Return (x, y) of the center of cell containing provided text 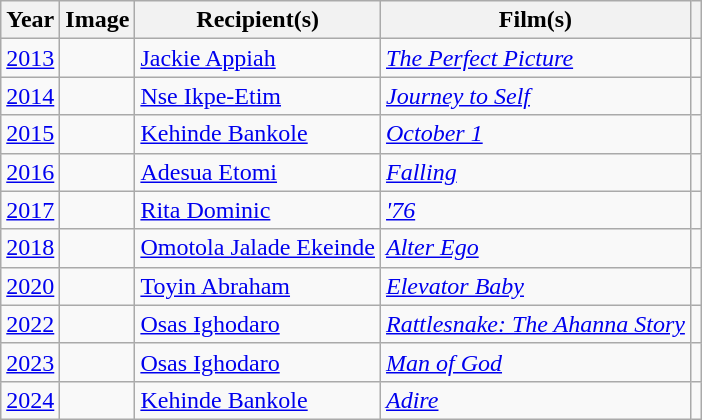
2016 (30, 172)
2017 (30, 210)
Recipient(s) (258, 20)
Image (98, 20)
2024 (30, 400)
2023 (30, 362)
'76 (536, 210)
2015 (30, 134)
Adire (536, 400)
Adesua Etomi (258, 172)
October 1 (536, 134)
Omotola Jalade Ekeinde (258, 248)
Falling (536, 172)
2018 (30, 248)
Alter Ego (536, 248)
Man of God (536, 362)
Year (30, 20)
Rattlesnake: The Ahanna Story (536, 324)
2014 (30, 96)
Film(s) (536, 20)
Nse Ikpe-Etim (258, 96)
Rita Dominic (258, 210)
Journey to Self (536, 96)
Toyin Abraham (258, 286)
2013 (30, 58)
The Perfect Picture (536, 58)
Jackie Appiah (258, 58)
2020 (30, 286)
2022 (30, 324)
Elevator Baby (536, 286)
